Scan for the cell matching the given text and deliver its [x, y] coordinate at center. 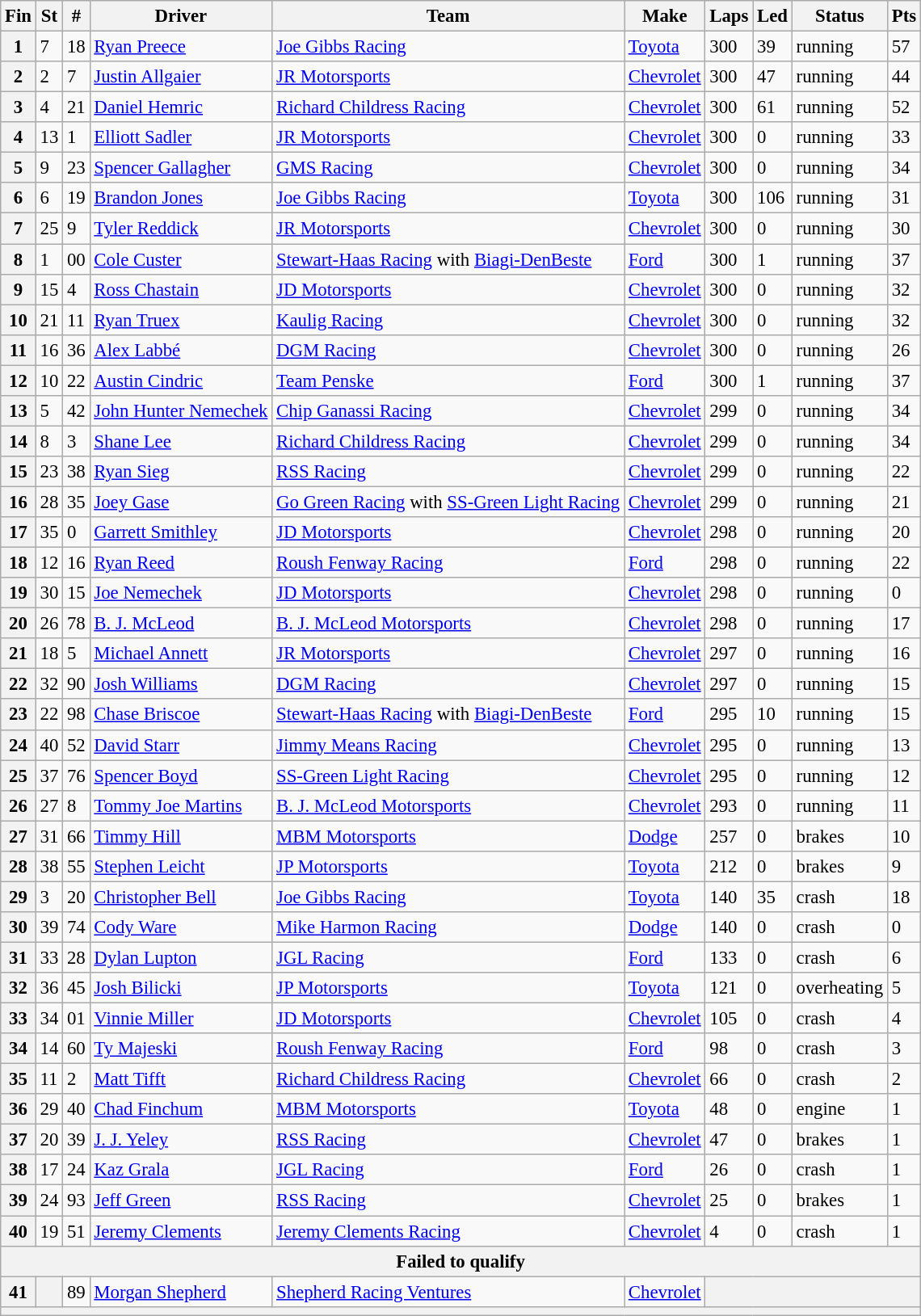
106 [772, 198]
GMS Racing [448, 168]
Fin [19, 16]
Shane Lee [181, 441]
Tyler Reddick [181, 229]
Christopher Bell [181, 897]
Jeremy Clements [181, 1231]
Team [448, 16]
Mike Harmon Racing [448, 927]
Justin Allgaier [181, 77]
Matt Tifft [181, 1079]
Ryan Sieg [181, 472]
48 [729, 1109]
Alex Labbé [181, 350]
Spencer Boyd [181, 776]
B. J. McLeod [181, 624]
Ty Majeski [181, 1049]
Daniel Hemric [181, 107]
76 [76, 776]
Joe Nemechek [181, 593]
42 [76, 411]
212 [729, 867]
SS-Green Light Racing [448, 776]
41 [19, 1292]
Laps [729, 16]
Led [772, 16]
60 [76, 1049]
90 [76, 684]
Go Green Racing with SS-Green Light Racing [448, 502]
Pts [903, 16]
Elliott Sadler [181, 137]
Team Penske [448, 381]
Shepherd Racing Ventures [448, 1292]
78 [76, 624]
Chip Ganassi Racing [448, 411]
55 [76, 867]
Garrett Smithley [181, 532]
Timmy Hill [181, 836]
Ryan Truex [181, 320]
Ryan Reed [181, 563]
93 [76, 1200]
61 [772, 107]
Cole Custer [181, 259]
Josh Bilicki [181, 988]
Vinnie Miller [181, 1019]
Cody Ware [181, 927]
# [76, 16]
Chad Finchum [181, 1109]
57 [903, 47]
44 [903, 77]
257 [729, 836]
Brandon Jones [181, 198]
Ryan Preece [181, 47]
00 [76, 259]
engine [839, 1109]
John Hunter Nemechek [181, 411]
Austin Cindric [181, 381]
Ross Chastain [181, 289]
Tommy Joe Martins [181, 805]
J. J. Yeley [181, 1140]
Driver [181, 16]
121 [729, 988]
St [48, 16]
Josh Williams [181, 684]
Status [839, 16]
293 [729, 805]
Jimmy Means Racing [448, 745]
Spencer Gallagher [181, 168]
45 [76, 988]
89 [76, 1292]
Failed to qualify [460, 1261]
Morgan Shepherd [181, 1292]
Dylan Lupton [181, 957]
Jeremy Clements Racing [448, 1231]
74 [76, 927]
overheating [839, 988]
Stephen Leicht [181, 867]
Michael Annett [181, 654]
105 [729, 1019]
133 [729, 957]
01 [76, 1019]
David Starr [181, 745]
Kaulig Racing [448, 320]
Make [665, 16]
Kaz Grala [181, 1171]
51 [76, 1231]
Joey Gase [181, 502]
Chase Briscoe [181, 715]
Jeff Green [181, 1200]
